From the cell containing the given text, extract its center point as (x, y) coordinate. 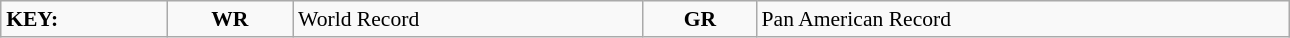
World Record (468, 19)
Pan American Record (1023, 19)
GR (700, 19)
WR (230, 19)
KEY: (84, 19)
